Capture the cell that displays the provided text and extract its (x, y) central coordinate. 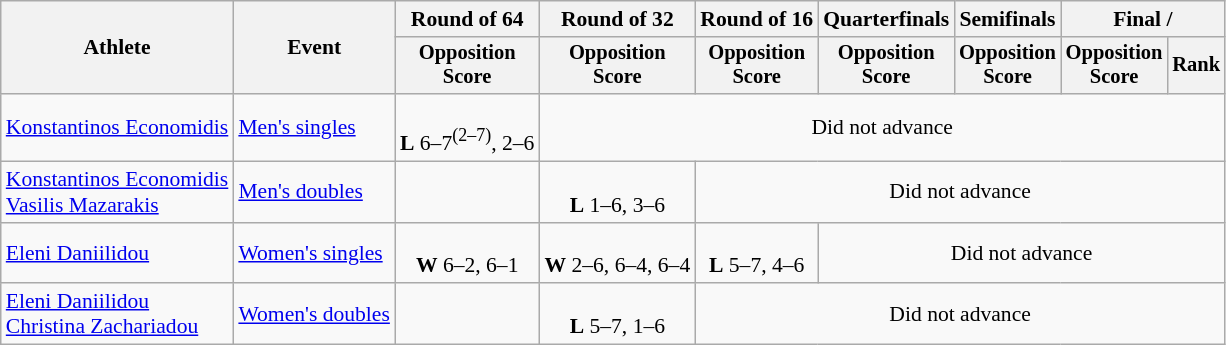
Final / (1143, 19)
W 6–2, 6–1 (467, 252)
W 2–6, 6–4, 6–4 (617, 252)
Eleni DaniilidouChristina Zachariadou (118, 314)
Round of 64 (467, 19)
Women's doubles (314, 314)
Konstantinos Economidis (118, 128)
L 5–7, 4–6 (756, 252)
Round of 32 (617, 19)
Round of 16 (756, 19)
Athlete (118, 48)
Women's singles (314, 252)
Eleni Daniilidou (118, 252)
L 1–6, 3–6 (617, 192)
Event (314, 48)
Semifinals (1008, 19)
L 5–7, 1–6 (617, 314)
L 6–7(2–7), 2–6 (467, 128)
Konstantinos EconomidisVasilis Mazarakis (118, 192)
Men's singles (314, 128)
Rank (1196, 66)
Men's doubles (314, 192)
Quarterfinals (886, 19)
